Return the (x, y) coordinate for the center point of the cell that contains the specified text.  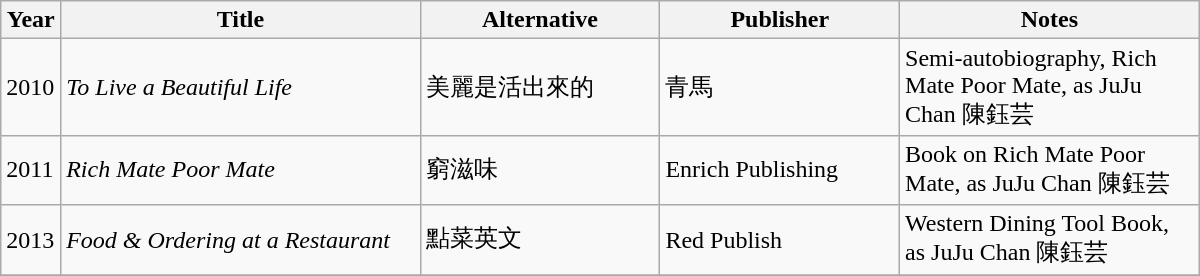
To Live a Beautiful Life (241, 88)
窮滋味 (540, 170)
青馬 (780, 88)
2013 (31, 240)
美麗是活出來的 (540, 88)
2010 (31, 88)
Alternative (540, 20)
Year (31, 20)
2011 (31, 170)
Western Dining Tool Book, as JuJu Chan 陳鈺芸 (1050, 240)
Title (241, 20)
Enrich Publishing (780, 170)
Notes (1050, 20)
Publisher (780, 20)
Semi-autobiography, Rich Mate Poor Mate, as JuJu Chan 陳鈺芸 (1050, 88)
點菜英文 (540, 240)
Book on Rich Mate Poor Mate, as JuJu Chan 陳鈺芸 (1050, 170)
Rich Mate Poor Mate (241, 170)
Red Publish (780, 240)
Food & Ordering at a Restaurant (241, 240)
